Detect which cell encompasses the target text, then output its (X, Y) center coordinate. 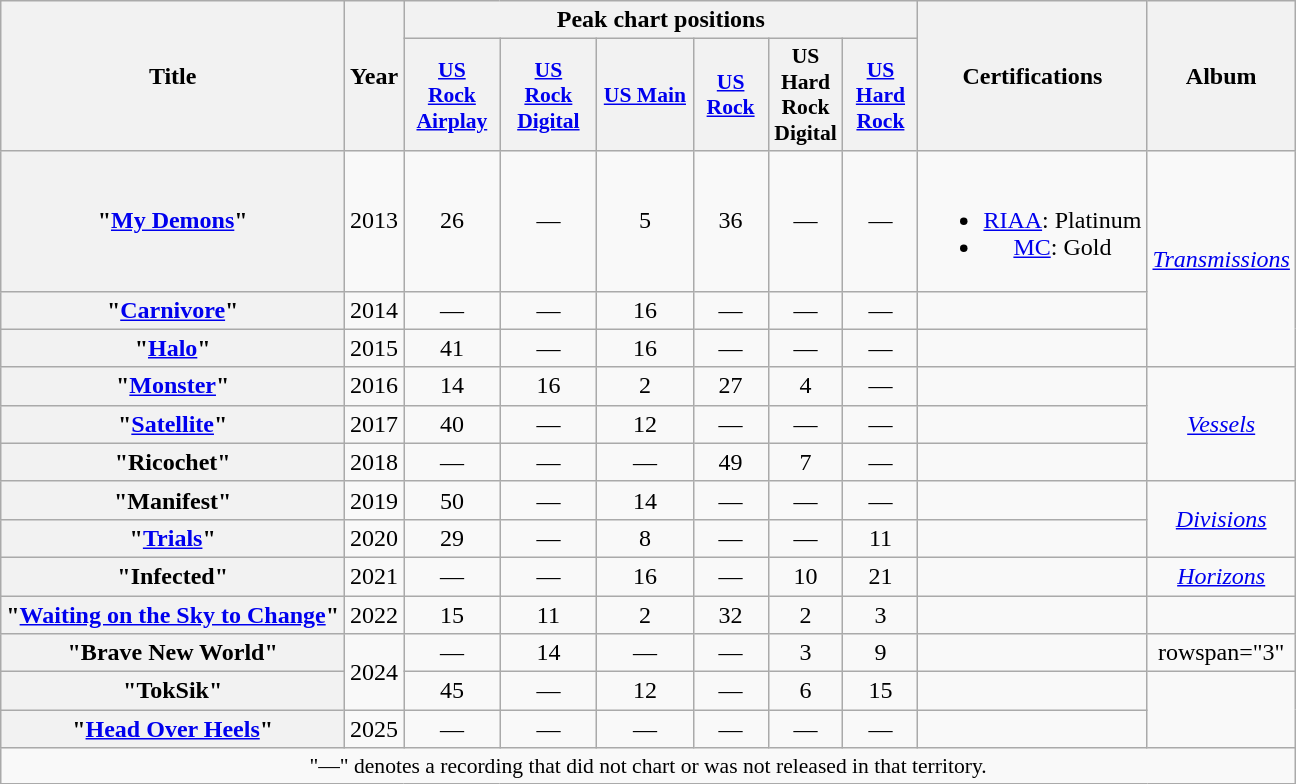
41 (452, 348)
26 (452, 221)
49 (730, 462)
45 (452, 691)
RIAA: PlatinumMC: Gold (1032, 221)
29 (452, 538)
US Hard Rock (880, 95)
10 (806, 576)
Vessels (1221, 424)
2018 (374, 462)
"Satellite" (173, 424)
"Carnivore" (173, 310)
rowspan="3" (1221, 653)
"Monster" (173, 386)
"Trials" (173, 538)
50 (452, 500)
2015 (374, 348)
2021 (374, 576)
2019 (374, 500)
4 (806, 386)
US Hard Rock Digital (806, 95)
"Infected" (173, 576)
"Ricochet" (173, 462)
7 (806, 462)
40 (452, 424)
"Brave New World" (173, 653)
2020 (374, 538)
US Rock (730, 95)
21 (880, 576)
36 (730, 221)
"My Demons" (173, 221)
"TokSik" (173, 691)
Title (173, 76)
Transmissions (1221, 259)
5 (646, 221)
"—" denotes a recording that did not chart or was not released in that territory. (648, 766)
2014 (374, 310)
US Main (646, 95)
"Manifest" (173, 500)
US Rock Digital (548, 95)
Horizons (1221, 576)
2025 (374, 729)
9 (880, 653)
6 (806, 691)
2016 (374, 386)
Divisions (1221, 519)
2017 (374, 424)
Certifications (1032, 76)
32 (730, 615)
27 (730, 386)
"Waiting on the Sky to Change" (173, 615)
2024 (374, 672)
2013 (374, 221)
"Halo" (173, 348)
8 (646, 538)
Peak chart positions (661, 20)
Year (374, 76)
2022 (374, 615)
"Head Over Heels" (173, 729)
Album (1221, 76)
US Rock Airplay (452, 95)
